Identify which cell holds the provided text, then report its (X, Y) central coordinate. 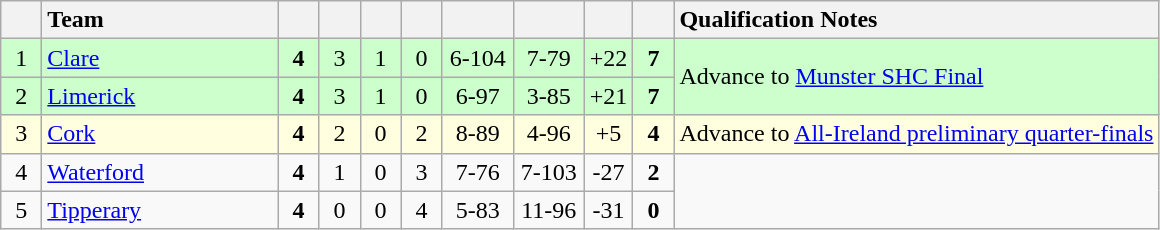
6-104 (478, 58)
7-76 (478, 172)
Team (160, 20)
3-85 (548, 96)
Clare (160, 58)
-31 (608, 210)
6-97 (478, 96)
4-96 (548, 134)
5 (22, 210)
11-96 (548, 210)
Cork (160, 134)
Advance to All-Ireland preliminary quarter-finals (916, 134)
Tipperary (160, 210)
7-103 (548, 172)
Qualification Notes (916, 20)
+21 (608, 96)
-27 (608, 172)
Advance to Munster SHC Final (916, 77)
7-79 (548, 58)
+5 (608, 134)
Limerick (160, 96)
5-83 (478, 210)
8-89 (478, 134)
Waterford (160, 172)
+22 (608, 58)
